Capture the cell that displays the provided text and extract its (X, Y) central coordinate. 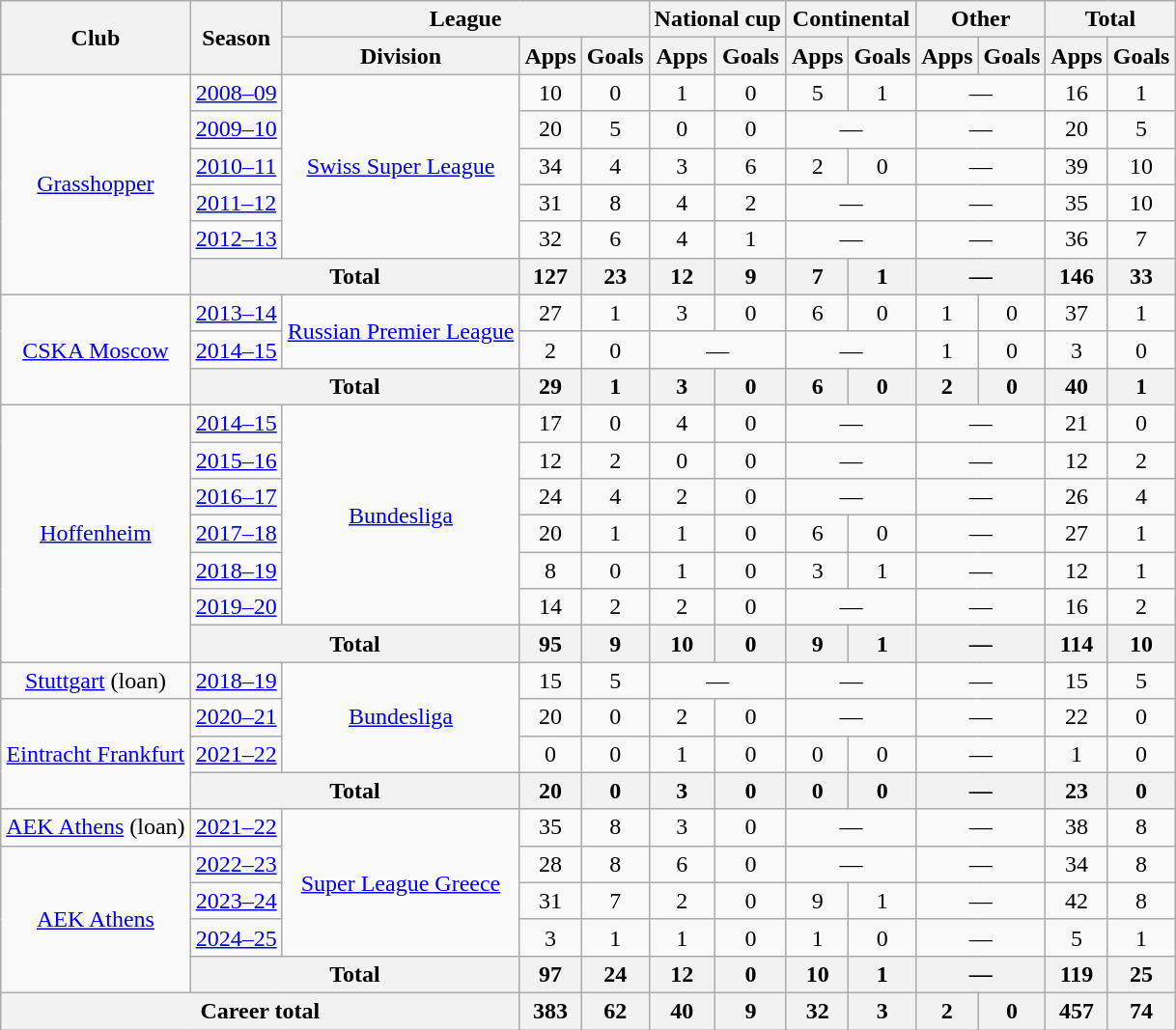
42 (1077, 901)
28 (550, 864)
2011–12 (236, 203)
Super League Greece (401, 882)
Stuttgart (loan) (96, 681)
Continental (851, 19)
22 (1077, 717)
2016–17 (236, 497)
114 (1077, 644)
AEK Athens (96, 919)
2020–21 (236, 717)
League (465, 19)
Russian Premier League (401, 331)
2015–16 (236, 460)
CSKA Moscow (96, 349)
Career total (261, 1011)
2009–10 (236, 129)
2013–14 (236, 313)
National cup (717, 19)
21 (1077, 423)
17 (550, 423)
Division (401, 56)
2010–11 (236, 166)
Other (981, 19)
119 (1077, 974)
95 (550, 644)
457 (1077, 1011)
Swiss Super League (401, 166)
39 (1077, 166)
2019–20 (236, 607)
2008–09 (236, 93)
2012–13 (236, 239)
Eintracht Frankfurt (96, 754)
2017–18 (236, 534)
62 (615, 1011)
37 (1077, 313)
38 (1077, 827)
2024–25 (236, 937)
33 (1141, 276)
127 (550, 276)
383 (550, 1011)
25 (1141, 974)
Hoffenheim (96, 533)
26 (1077, 497)
2022–23 (236, 864)
Grasshopper (96, 184)
14 (550, 607)
74 (1141, 1011)
2023–24 (236, 901)
29 (550, 386)
Club (96, 38)
146 (1077, 276)
AEK Athens (loan) (96, 827)
36 (1077, 239)
97 (550, 974)
Season (236, 38)
